Extract the [X, Y] coordinate from the center of the cell holding the provided text.  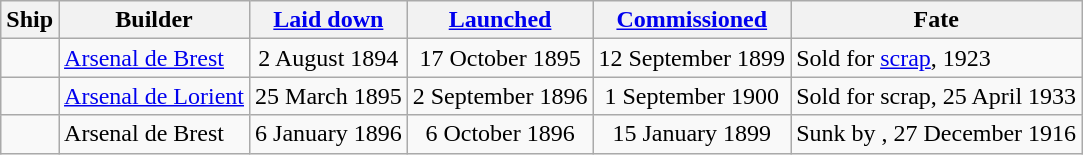
17 October 1895 [500, 58]
1 September 1900 [692, 96]
Sold for scrap, 1923 [936, 58]
Fate [936, 20]
2 August 1894 [329, 58]
6 January 1896 [329, 134]
Commissioned [692, 20]
Laid down [329, 20]
Arsenal de Lorient [154, 96]
12 September 1899 [692, 58]
25 March 1895 [329, 96]
Sunk by , 27 December 1916 [936, 134]
6 October 1896 [500, 134]
Ship [30, 20]
Launched [500, 20]
15 January 1899 [692, 134]
Builder [154, 20]
Sold for scrap, 25 April 1933 [936, 96]
2 September 1896 [500, 96]
